Detect which cell encompasses the target text, then output its (x, y) center coordinate. 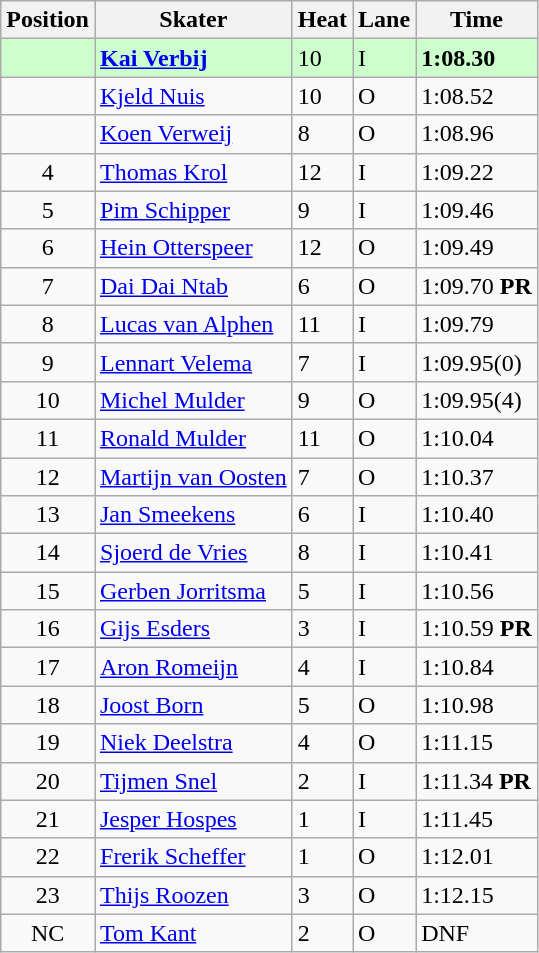
16 (48, 629)
Sjoerd de Vries (193, 553)
1:08.96 (477, 134)
Lucas van Alphen (193, 324)
1:09.95(4) (477, 400)
1:11.15 (477, 743)
1:10.56 (477, 591)
Michel Mulder (193, 400)
1:12.01 (477, 857)
1:09.49 (477, 248)
Time (477, 20)
Hein Otterspeer (193, 248)
1:10.84 (477, 667)
15 (48, 591)
1:09.22 (477, 172)
Tom Kant (193, 933)
1:10.41 (477, 553)
1:09.79 (477, 324)
1:09.46 (477, 210)
Position (48, 20)
Koen Verweij (193, 134)
18 (48, 705)
21 (48, 819)
1:09.70 PR (477, 286)
Dai Dai Ntab (193, 286)
14 (48, 553)
Ronald Mulder (193, 438)
1:12.15 (477, 895)
1:11.45 (477, 819)
DNF (477, 933)
1:10.59 PR (477, 629)
1:11.34 PR (477, 781)
Aron Romeijn (193, 667)
13 (48, 515)
1:10.40 (477, 515)
Skater (193, 20)
22 (48, 857)
Thomas Krol (193, 172)
Tijmen Snel (193, 781)
Jan Smeekens (193, 515)
Martijn van Oosten (193, 477)
1:10.37 (477, 477)
Thijs Roozen (193, 895)
Joost Born (193, 705)
1:09.95(0) (477, 362)
Gerben Jorritsma (193, 591)
Gijs Esders (193, 629)
Pim Schipper (193, 210)
Heat (322, 20)
1:10.04 (477, 438)
1:08.52 (477, 96)
Kjeld Nuis (193, 96)
1:10.98 (477, 705)
Kai Verbij (193, 58)
Lane (384, 20)
Frerik Scheffer (193, 857)
NC (48, 933)
Lennart Velema (193, 362)
19 (48, 743)
20 (48, 781)
17 (48, 667)
Niek Deelstra (193, 743)
Jesper Hospes (193, 819)
23 (48, 895)
1:08.30 (477, 58)
